For the text-containing cell, return its midpoint in [X, Y] coordinate format. 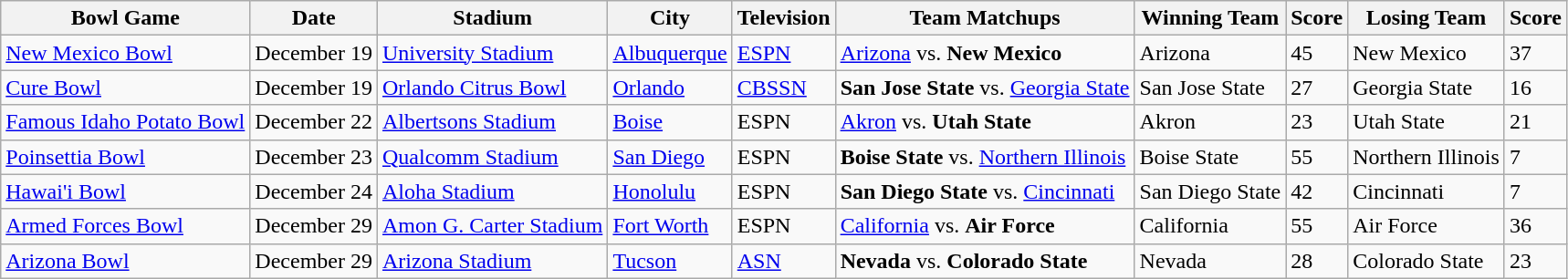
San Jose State [1210, 88]
Amon G. Carter Stadium [492, 226]
Aloha Stadium [492, 191]
Northern Illinois [1427, 157]
Cure Bowl [126, 88]
Stadium [492, 18]
Arizona Bowl [126, 261]
December 22 [314, 122]
Hawai'i Bowl [126, 191]
Honolulu [670, 191]
Akron vs. Utah State [985, 122]
University Stadium [492, 53]
San Diego State vs. Cincinnati [985, 191]
Nevada vs. Colorado State [985, 261]
Nevada [1210, 261]
Winning Team [1210, 18]
Arizona [1210, 53]
December 23 [314, 157]
Akron [1210, 122]
21 [1535, 122]
Air Force [1427, 226]
Arizona vs. New Mexico [985, 53]
San Diego State [1210, 191]
Losing Team [1427, 18]
37 [1535, 53]
Fort Worth [670, 226]
45 [1317, 53]
California vs. Air Force [985, 226]
Team Matchups [985, 18]
Armed Forces Bowl [126, 226]
New Mexico Bowl [126, 53]
Bowl Game [126, 18]
16 [1535, 88]
Cincinnati [1427, 191]
36 [1535, 226]
Boise [670, 122]
Albuquerque [670, 53]
Utah State [1427, 122]
Tucson [670, 261]
Arizona Stadium [492, 261]
San Diego [670, 157]
City [670, 18]
Date [314, 18]
CBSSN [783, 88]
Boise State [1210, 157]
27 [1317, 88]
California [1210, 226]
Famous Idaho Potato Bowl [126, 122]
28 [1317, 261]
42 [1317, 191]
Television [783, 18]
Qualcomm Stadium [492, 157]
Georgia State [1427, 88]
Orlando Citrus Bowl [492, 88]
ASN [783, 261]
New Mexico [1427, 53]
Boise State vs. Northern Illinois [985, 157]
Orlando [670, 88]
Albertsons Stadium [492, 122]
Colorado State [1427, 261]
Poinsettia Bowl [126, 157]
December 24 [314, 191]
San Jose State vs. Georgia State [985, 88]
